Scan for the cell matching the given text and deliver its (x, y) coordinate at center. 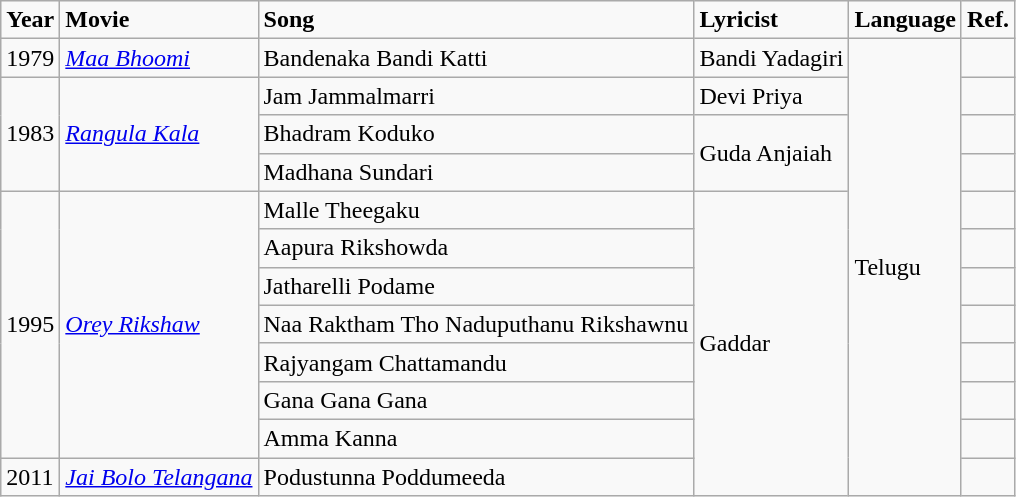
Gaddar (772, 343)
Bhadram Koduko (476, 134)
2011 (30, 477)
1995 (30, 324)
Telugu (905, 268)
Amma Kanna (476, 438)
Rajyangam Chattamandu (476, 362)
Guda Anjaiah (772, 153)
Bandi Yadagiri (772, 58)
Movie (159, 20)
Jatharelli Podame (476, 286)
Jam Jammalmarri (476, 96)
Bandenaka Bandi Katti (476, 58)
1979 (30, 58)
1983 (30, 134)
Jai Bolo Telangana (159, 477)
Malle Theegaku (476, 210)
Lyricist (772, 20)
Song (476, 20)
Rangula Kala (159, 134)
Naa Raktham Tho Naduputhanu Rikshawnu (476, 324)
Devi Priya (772, 96)
Ref. (988, 20)
Maa Bhoomi (159, 58)
Gana Gana Gana (476, 400)
Orey Rikshaw (159, 324)
Year (30, 20)
Madhana Sundari (476, 172)
Language (905, 20)
Podustunna Poddumeeda (476, 477)
Aapura Rikshowda (476, 248)
